Return (X, Y) of the center of cell containing provided text 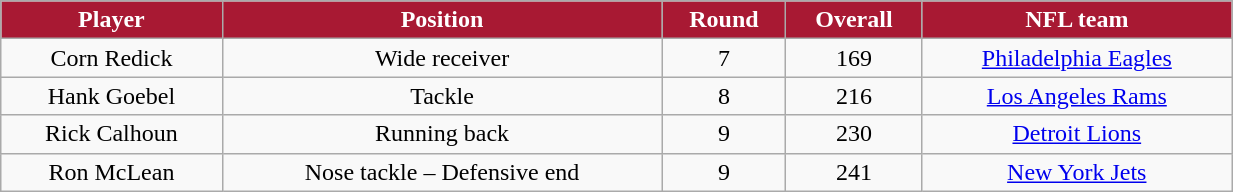
Round (724, 20)
8 (724, 96)
Detroit Lions (1077, 134)
Hank Goebel (112, 96)
241 (854, 172)
Running back (442, 134)
New York Jets (1077, 172)
216 (854, 96)
Philadelphia Eagles (1077, 58)
Rick Calhoun (112, 134)
7 (724, 58)
Corn Redick (112, 58)
Wide receiver (442, 58)
Los Angeles Rams (1077, 96)
Ron McLean (112, 172)
Nose tackle – Defensive end (442, 172)
Overall (854, 20)
230 (854, 134)
NFL team (1077, 20)
169 (854, 58)
Position (442, 20)
Tackle (442, 96)
Player (112, 20)
